Output the [x, y] coordinate of the center of the cell containing the given text.  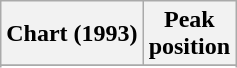
Chart (1993) [72, 34]
Peakposition [189, 34]
